For the text-containing cell, return its midpoint in [X, Y] coordinate format. 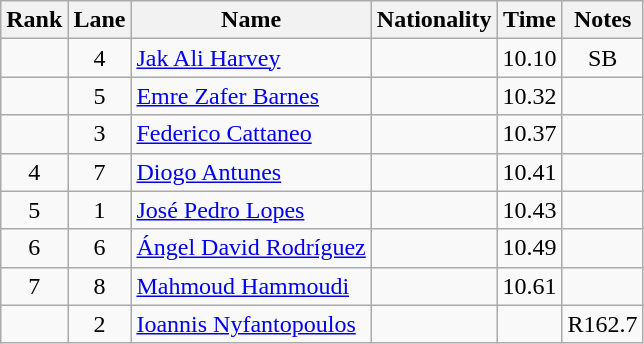
10.10 [530, 58]
10.49 [530, 248]
Time [530, 20]
10.41 [530, 172]
Mahmoud Hammoudi [251, 286]
10.32 [530, 96]
1 [100, 210]
Ángel David Rodríguez [251, 248]
10.43 [530, 210]
Ioannis Nyfantopoulos [251, 324]
Nationality [434, 20]
Federico Cattaneo [251, 134]
Name [251, 20]
10.37 [530, 134]
2 [100, 324]
SB [602, 58]
R162.7 [602, 324]
Notes [602, 20]
Lane [100, 20]
3 [100, 134]
José Pedro Lopes [251, 210]
Rank [34, 20]
Emre Zafer Barnes [251, 96]
8 [100, 286]
Jak Ali Harvey [251, 58]
Diogo Antunes [251, 172]
10.61 [530, 286]
